Pinpoint the cell where the given text exists, returning its [x, y] midpoint coordinate. 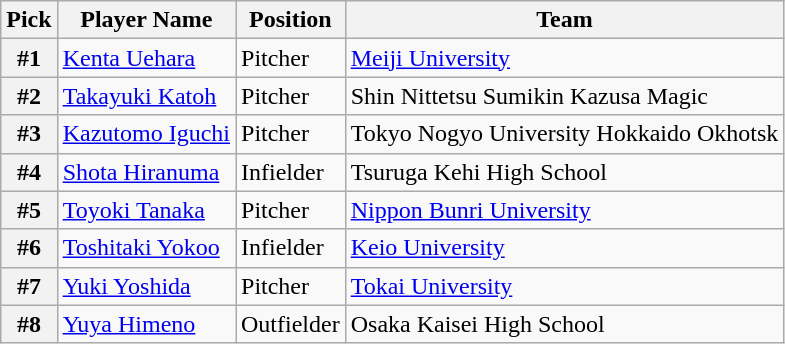
Keio University [564, 248]
Nippon Bunri University [564, 210]
Takayuki Katoh [146, 96]
#5 [29, 210]
Pick [29, 20]
Tsuruga Kehi High School [564, 172]
Shota Hiranuma [146, 172]
Tokyo Nogyo University Hokkaido Okhotsk [564, 134]
#7 [29, 286]
Tokai University [564, 286]
#1 [29, 58]
Position [291, 20]
Shin Nittetsu Sumikin Kazusa Magic [564, 96]
#6 [29, 248]
Kenta Uehara [146, 58]
Player Name [146, 20]
#4 [29, 172]
Toshitaki Yokoo [146, 248]
Yuki Yoshida [146, 286]
Kazutomo Iguchi [146, 134]
#3 [29, 134]
#8 [29, 324]
Team [564, 20]
Outfielder [291, 324]
Yuya Himeno [146, 324]
Meiji University [564, 58]
Toyoki Tanaka [146, 210]
#2 [29, 96]
Osaka Kaisei High School [564, 324]
